Return the (X, Y) coordinate for the center point of the cell that contains the specified text.  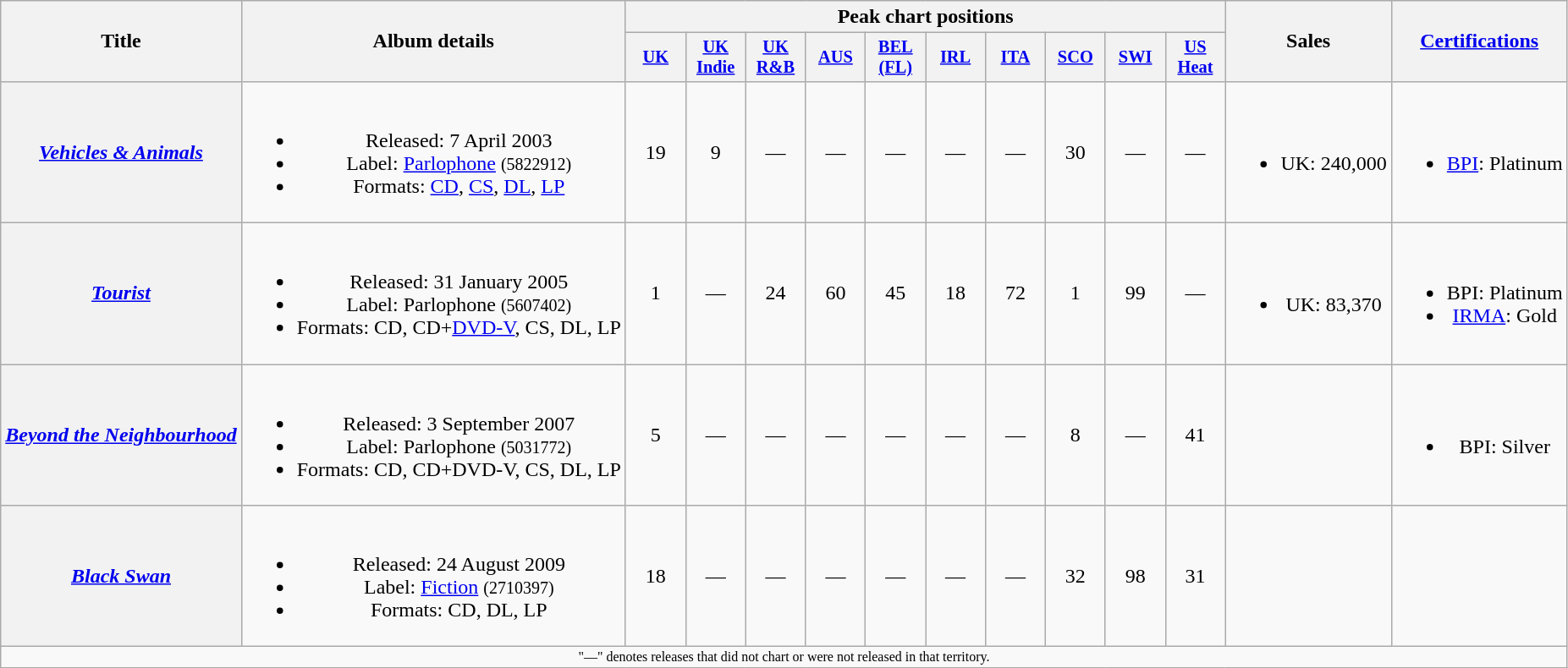
Beyond the Neighbourhood (121, 435)
UK (655, 57)
Vehicles & Animals (121, 152)
Album details (433, 41)
Title (121, 41)
Released: 3 September 2007Label: Parlophone (5031772)Formats: CD, CD+DVD-V, CS, DL, LP (433, 435)
BEL(FL) (895, 57)
BPI: PlatinumIRMA: Gold (1479, 294)
30 (1075, 152)
"—" denotes releases that did not chart or were not released in that territory. (784, 657)
19 (655, 152)
60 (836, 294)
Tourist (121, 294)
SCO (1075, 57)
IRL (956, 57)
45 (895, 294)
Black Swan (121, 577)
Certifications (1479, 41)
32 (1075, 577)
8 (1075, 435)
ITA (1015, 57)
Peak chart positions (926, 17)
UK: 240,000 (1308, 152)
AUS (836, 57)
9 (716, 152)
24 (775, 294)
UK: 83,370 (1308, 294)
99 (1136, 294)
UKIndie (716, 57)
98 (1136, 577)
5 (655, 435)
UKR&B (775, 57)
31 (1195, 577)
72 (1015, 294)
SWI (1136, 57)
41 (1195, 435)
BPI: Silver (1479, 435)
Released: 31 January 2005Label: Parlophone (5607402)Formats: CD, CD+DVD-V, CS, DL, LP (433, 294)
Sales (1308, 41)
Released: 7 April 2003Label: Parlophone (5822912)Formats: CD, CS, DL, LP (433, 152)
USHeat (1195, 57)
BPI: Platinum (1479, 152)
Released: 24 August 2009Label: Fiction (2710397)Formats: CD, DL, LP (433, 577)
